For the text-containing cell, return its midpoint in [X, Y] coordinate format. 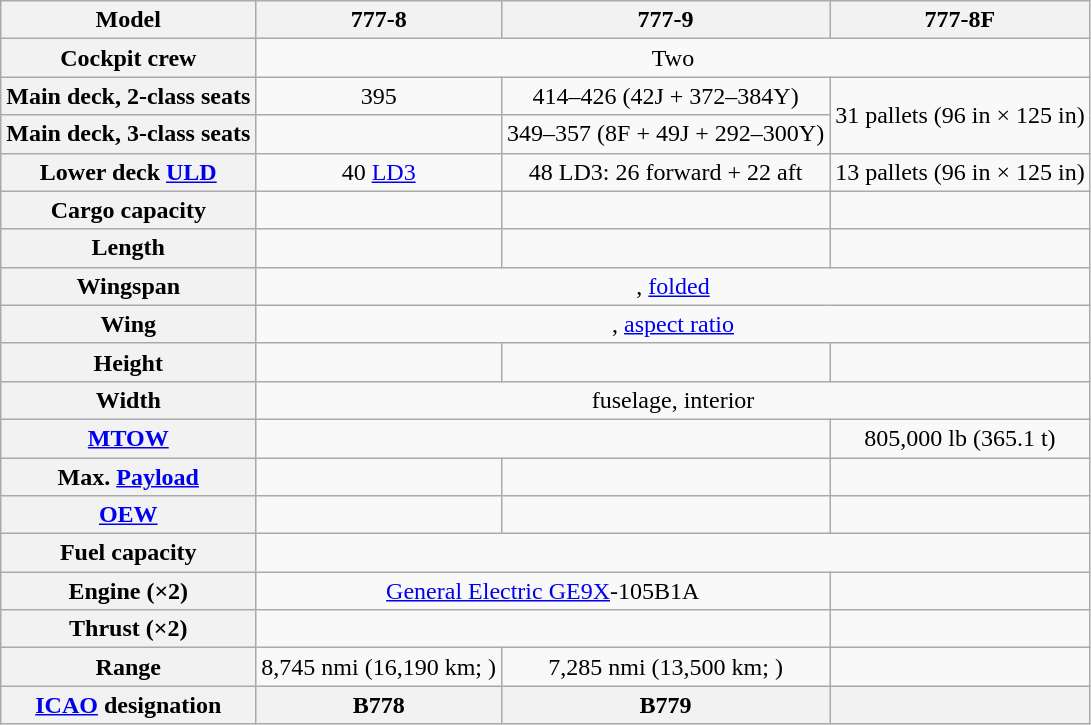
805,000 lb (365.1 t) [960, 438]
Wing [128, 324]
Range [128, 667]
31 pallets (96 in × 125 in) [960, 115]
General Electric GE9X-105B1A [543, 591]
Wingspan [128, 286]
Thrust (×2) [128, 629]
Cargo capacity [128, 210]
395 [379, 96]
Model [128, 20]
ICAO designation [128, 705]
MTOW [128, 438]
777-8 [379, 20]
7,285 nmi (13,500 km; ) [666, 667]
Cockpit crew [128, 58]
8,745 nmi (16,190 km; ) [379, 667]
Main deck, 2-class seats [128, 96]
, folded [673, 286]
13 pallets (96 in × 125 in) [960, 172]
349–357 (8F + 49J + 292–300Y) [666, 134]
fuselage, interior [673, 400]
OEW [128, 515]
Width [128, 400]
B778 [379, 705]
777-9 [666, 20]
Fuel capacity [128, 553]
Height [128, 362]
Lower deck ULD [128, 172]
Main deck, 3-class seats [128, 134]
Two [673, 58]
777-8F [960, 20]
Length [128, 248]
414–426 (42J + 372–384Y) [666, 96]
Engine (×2) [128, 591]
Max. Payload [128, 477]
48 LD3: 26 forward + 22 aft [666, 172]
, aspect ratio [673, 324]
40 LD3 [379, 172]
B779 [666, 705]
